Determine the [x, y] coordinate at the center of the cell enclosing the given text.  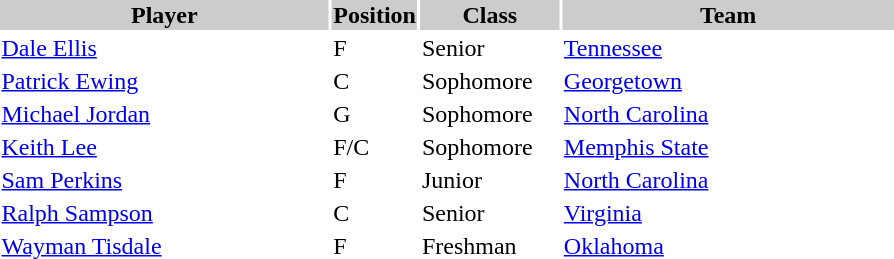
Player [164, 15]
Virginia [728, 213]
Sam Perkins [164, 180]
Georgetown [728, 81]
Patrick Ewing [164, 81]
Tennessee [728, 48]
Memphis State [728, 147]
Class [490, 15]
Team [728, 15]
Position [375, 15]
Dale Ellis [164, 48]
Michael Jordan [164, 114]
G [375, 114]
F/C [375, 147]
Keith Lee [164, 147]
Ralph Sampson [164, 213]
Junior [490, 180]
